Extract the (X, Y) coordinate from the center of the cell holding the provided text.  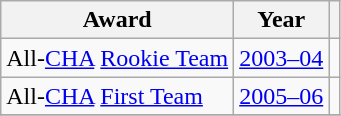
Year (282, 20)
All-CHA First Team (118, 96)
All-CHA Rookie Team (118, 58)
2003–04 (282, 58)
Award (118, 20)
2005–06 (282, 96)
